Provide the [x, y] coordinate of the cell's center where the given text is located.  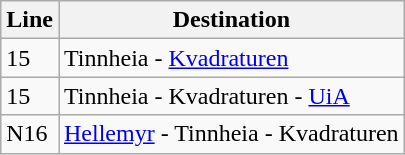
N16 [30, 134]
Tinnheia - Kvadraturen - UiA [231, 96]
Tinnheia - Kvadraturen [231, 58]
Hellemyr - Tinnheia - Kvadraturen [231, 134]
Line [30, 20]
Destination [231, 20]
